Provide the [x, y] coordinate of the cell's center where the given text is located.  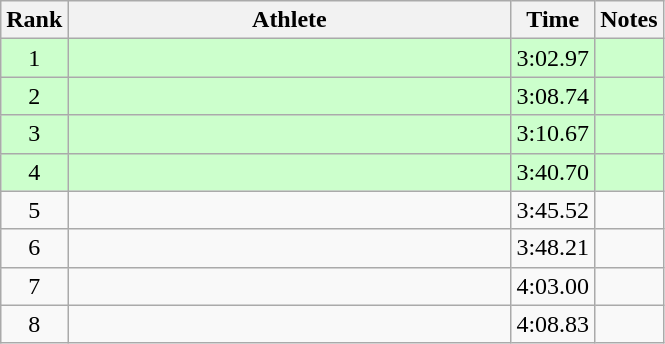
4:08.83 [553, 324]
3:45.52 [553, 210]
Athlete [290, 20]
1 [34, 58]
3:02.97 [553, 58]
8 [34, 324]
3 [34, 134]
3:48.21 [553, 248]
Rank [34, 20]
5 [34, 210]
6 [34, 248]
Time [553, 20]
4 [34, 172]
2 [34, 96]
7 [34, 286]
3:40.70 [553, 172]
3:08.74 [553, 96]
3:10.67 [553, 134]
Notes [629, 20]
4:03.00 [553, 286]
